Output the (X, Y) coordinate of the center of the cell containing the given text.  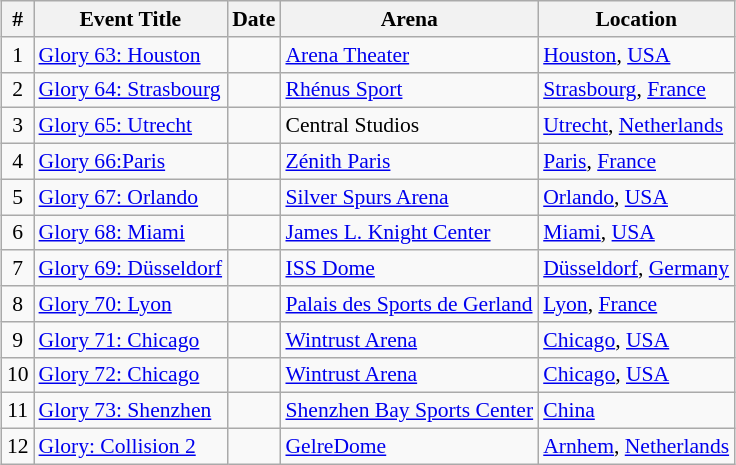
Shenzhen Bay Sports Center (409, 411)
Düsseldorf, Germany (636, 269)
James L. Knight Center (409, 233)
12 (18, 447)
Glory 64: Strasbourg (131, 90)
Palais des Sports de Gerland (409, 304)
Glory 71: Chicago (131, 340)
Event Title (131, 19)
Glory 72: Chicago (131, 375)
Glory 63: Houston (131, 55)
Glory 67: Orlando (131, 197)
Strasbourg, France (636, 90)
5 (18, 197)
China (636, 411)
1 (18, 55)
8 (18, 304)
GelreDome (409, 447)
3 (18, 126)
6 (18, 233)
Central Studios (409, 126)
Glory 65: Utrecht (131, 126)
Glory 66:Paris (131, 162)
10 (18, 375)
Arena Theater (409, 55)
Utrecht, Netherlands (636, 126)
Houston, USA (636, 55)
Lyon, France (636, 304)
Glory 68: Miami (131, 233)
Glory 70: Lyon (131, 304)
11 (18, 411)
Glory 73: Shenzhen (131, 411)
Glory: Collision 2 (131, 447)
9 (18, 340)
# (18, 19)
Glory 69: Düsseldorf (131, 269)
Arnhem, Netherlands (636, 447)
ISS Dome (409, 269)
Rhénus Sport (409, 90)
Zénith Paris (409, 162)
2 (18, 90)
7 (18, 269)
Miami, USA (636, 233)
Silver Spurs Arena (409, 197)
Location (636, 19)
Orlando, USA (636, 197)
Paris, France (636, 162)
Arena (409, 19)
4 (18, 162)
Date (254, 19)
